Locate the cell with the specified text and output its [x, y] center coordinate. 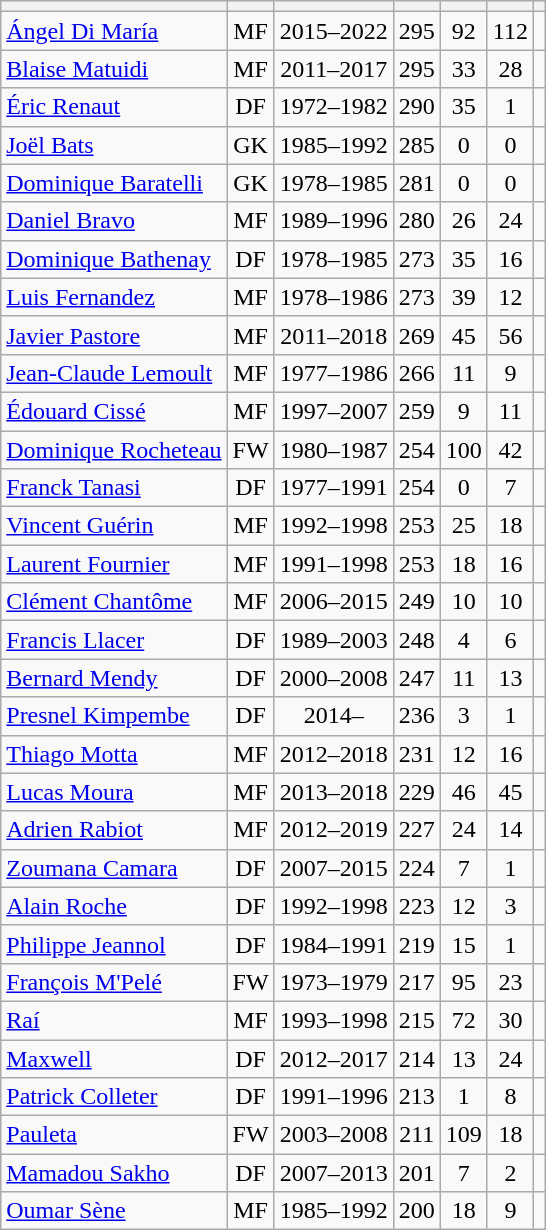
1978–1986 [334, 297]
1984–1991 [334, 944]
1972–1982 [334, 107]
Alain Roche [114, 906]
56 [510, 335]
Presnel Kimpembe [114, 716]
30 [510, 1020]
Bernard Mendy [114, 678]
8 [510, 1097]
42 [510, 449]
201 [416, 1173]
Blaise Matuidi [114, 69]
2011–2017 [334, 69]
2014– [334, 716]
Maxwell [114, 1059]
213 [416, 1097]
2013–2018 [334, 792]
Lucas Moura [114, 792]
Oumar Sène [114, 1211]
211 [416, 1135]
Vincent Guérin [114, 526]
266 [416, 373]
1997–2007 [334, 411]
109 [464, 1135]
223 [416, 906]
227 [416, 830]
2012–2019 [334, 830]
1989–1996 [334, 221]
247 [416, 678]
Dominique Bathenay [114, 259]
1991–1998 [334, 564]
33 [464, 69]
214 [416, 1059]
Joël Bats [114, 145]
95 [464, 982]
Francis Llacer [114, 640]
2011–2018 [334, 335]
14 [510, 830]
28 [510, 69]
2000–2008 [334, 678]
215 [416, 1020]
2015–2022 [334, 31]
285 [416, 145]
26 [464, 221]
23 [510, 982]
39 [464, 297]
25 [464, 526]
236 [416, 716]
1993–1998 [334, 1020]
Franck Tanasi [114, 488]
2007–2013 [334, 1173]
Pauleta [114, 1135]
219 [416, 944]
Daniel Bravo [114, 221]
Raí [114, 1020]
2012–2018 [334, 754]
2 [510, 1173]
290 [416, 107]
François M'Pelé [114, 982]
Édouard Cissé [114, 411]
112 [510, 31]
6 [510, 640]
2006–2015 [334, 602]
Patrick Colleter [114, 1097]
2003–2008 [334, 1135]
2007–2015 [334, 868]
Adrien Rabiot [114, 830]
Philippe Jeannol [114, 944]
Ángel Di María [114, 31]
Laurent Fournier [114, 564]
15 [464, 944]
280 [416, 221]
259 [416, 411]
4 [464, 640]
229 [416, 792]
2012–2017 [334, 1059]
1989–2003 [334, 640]
1980–1987 [334, 449]
Dominique Rocheteau [114, 449]
46 [464, 792]
269 [416, 335]
231 [416, 754]
Éric Renaut [114, 107]
217 [416, 982]
Clément Chantôme [114, 602]
248 [416, 640]
92 [464, 31]
Luis Fernandez [114, 297]
1991–1996 [334, 1097]
249 [416, 602]
1973–1979 [334, 982]
Zoumana Camara [114, 868]
200 [416, 1211]
72 [464, 1020]
1977–1991 [334, 488]
Dominique Baratelli [114, 183]
Javier Pastore [114, 335]
1977–1986 [334, 373]
281 [416, 183]
Mamadou Sakho [114, 1173]
224 [416, 868]
Jean-Claude Lemoult [114, 373]
100 [464, 449]
Thiago Motta [114, 754]
